Return the (x, y) coordinate for the center point of the cell that contains the specified text.  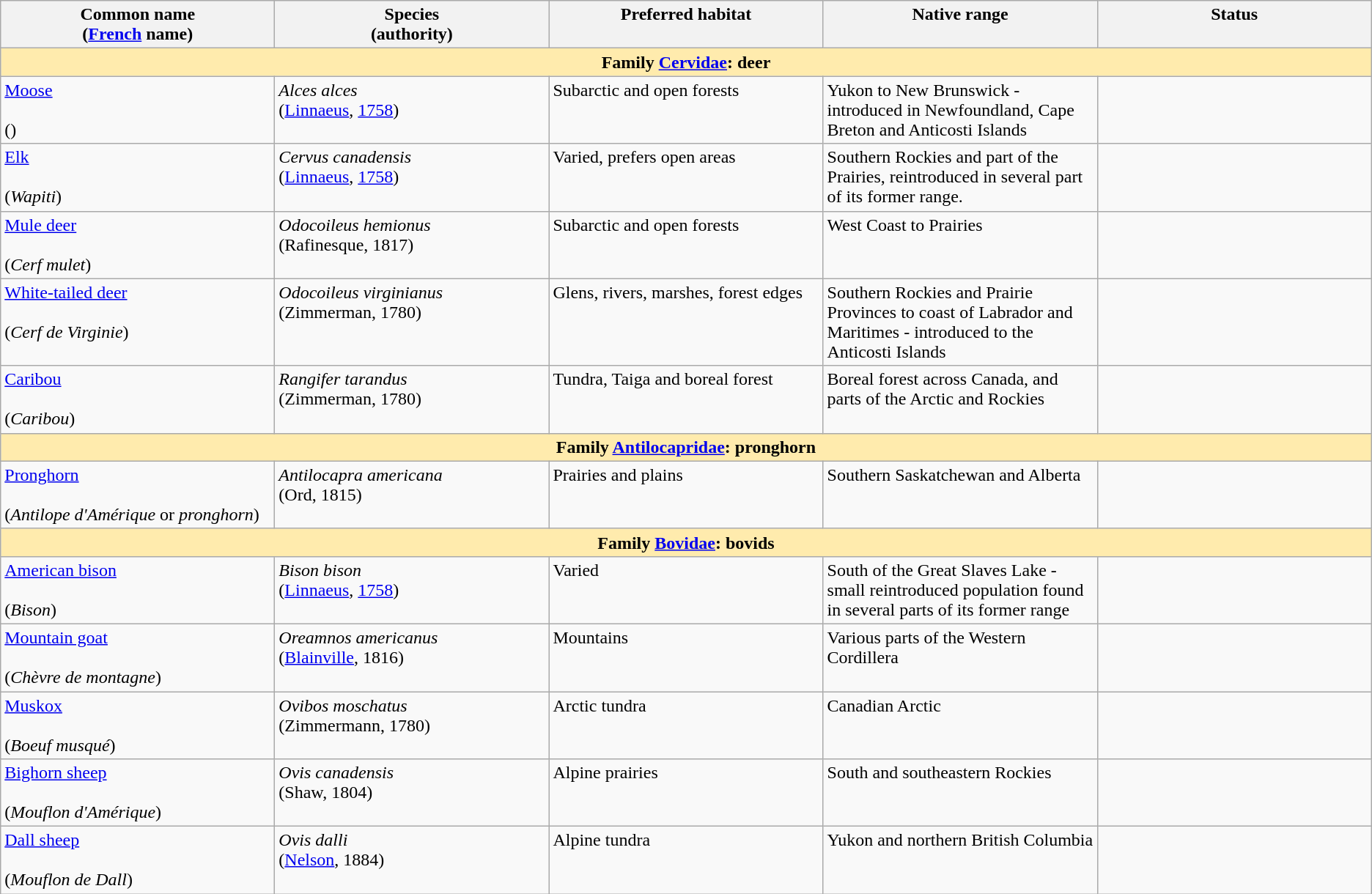
Mule deer (Cerf mulet) (138, 245)
Yukon and northern British Columbia (960, 860)
Ovibos moschatus(Zimmermann, 1780) (412, 725)
Bison bison(Linnaeus, 1758) (412, 590)
White-tailed deer (Cerf de Virginie) (138, 322)
Pronghorn (Antilope d'Amérique or pronghorn) (138, 495)
Antilocapra americana(Ord, 1815) (412, 495)
Species(authority) (412, 25)
Dall sheep (Mouflon de Dall) (138, 860)
Alces alces(Linnaeus, 1758) (412, 110)
Muskox (Boeuf musqué) (138, 725)
Status (1234, 25)
Alpine tundra (686, 860)
Varied (686, 590)
Ovis dalli(Nelson, 1884) (412, 860)
Arctic tundra (686, 725)
American bison (Bison) (138, 590)
Southern Saskatchewan and Alberta (960, 495)
Canadian Arctic (960, 725)
Family Cervidae: deer (686, 62)
Glens, rivers, marshes, forest edges (686, 322)
Rangifer tarandus(Zimmerman, 1780) (412, 399)
Southern Rockies and part of the Prairies, reintroduced in several part of its former range. (960, 177)
Caribou (Caribou) (138, 399)
Oreamnos americanus(Blainville, 1816) (412, 657)
Elk (Wapiti) (138, 177)
Mountain goat (Chèvre de montagne) (138, 657)
Yukon to New Brunswick - introduced in Newfoundland, Cape Breton and Anticosti Islands (960, 110)
South of the Great Slaves Lake - small reintroduced population found in several parts of its former range (960, 590)
West Coast to Prairies (960, 245)
Tundra, Taiga and boreal forest (686, 399)
Cervus canadensis(Linnaeus, 1758) (412, 177)
Alpine prairies (686, 793)
Moose () (138, 110)
Prairies and plains (686, 495)
Common name(French name) (138, 25)
Odocoileus virginianus(Zimmerman, 1780) (412, 322)
Family Bovidae: bovids (686, 542)
Mountains (686, 657)
Bighorn sheep (Mouflon d'Amérique) (138, 793)
Native range (960, 25)
Southern Rockies and Prairie Provinces to coast of Labrador and Maritimes - introduced to the Anticosti Islands (960, 322)
Boreal forest across Canada, and parts of the Arctic and Rockies (960, 399)
South and southeastern Rockies (960, 793)
Preferred habitat (686, 25)
Varied, prefers open areas (686, 177)
Various parts of the Western Cordillera (960, 657)
Family Antilocapridae: pronghorn (686, 447)
Odocoileus hemionus(Rafinesque, 1817) (412, 245)
Ovis canadensis(Shaw, 1804) (412, 793)
